Scan for the cell matching the given text and deliver its (x, y) coordinate at center. 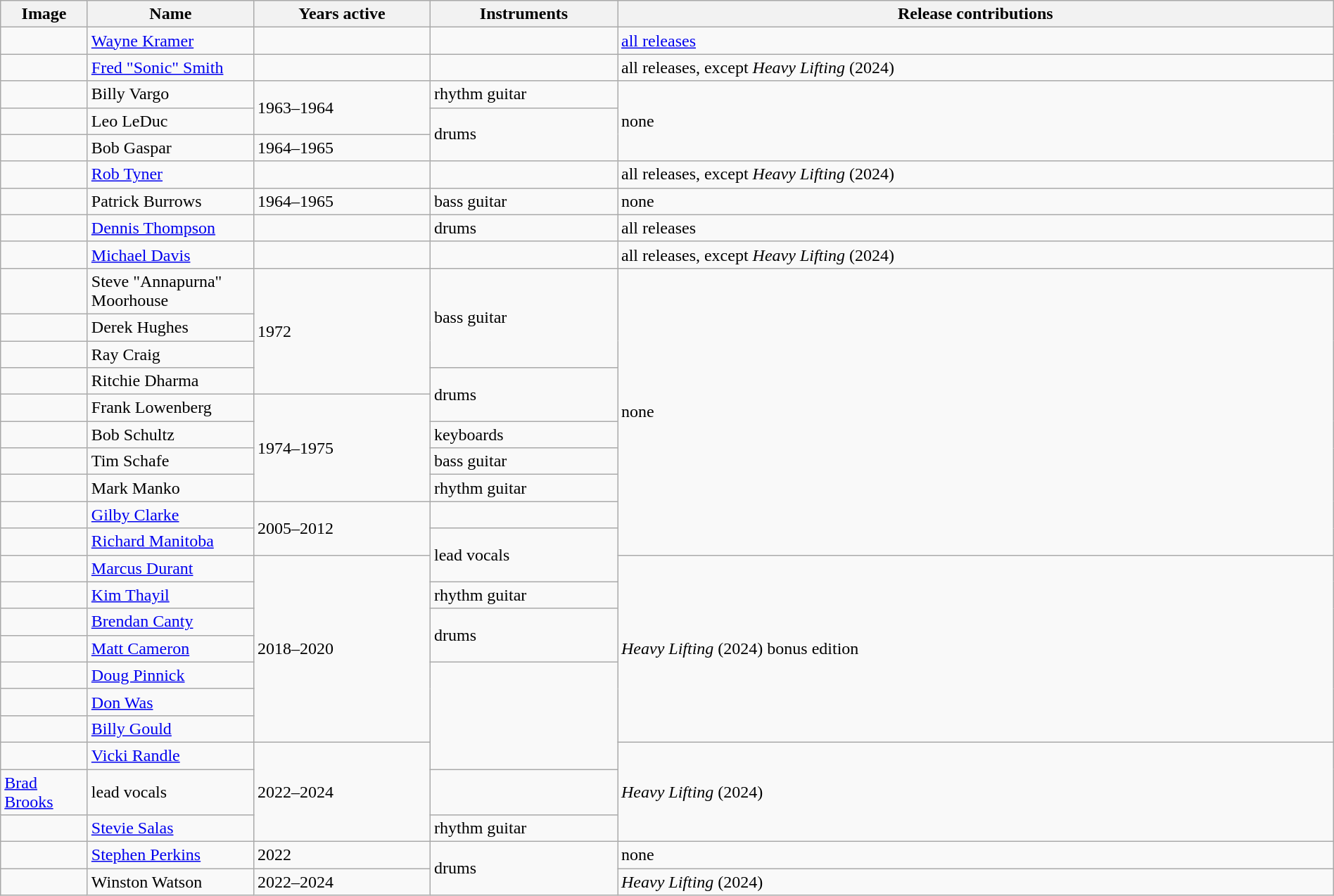
Bob Gaspar (170, 148)
Ray Craig (170, 354)
keyboards (523, 435)
Vicki Randle (170, 755)
Years active (342, 14)
Steve "Annapurna" Moorhouse (170, 291)
Dennis Thompson (170, 228)
Kim Thayil (170, 595)
Leo LeDuc (170, 121)
Bob Schultz (170, 435)
Patrick Burrows (170, 201)
Instruments (523, 14)
Image (44, 14)
Brad Brooks (44, 792)
Wayne Kramer (170, 41)
2018–2020 (342, 648)
Matt Cameron (170, 648)
Heavy Lifting (2024) bonus edition (976, 648)
Frank Lowenberg (170, 408)
Michael Davis (170, 255)
Tim Schafe (170, 461)
Name (170, 14)
Doug Pinnick (170, 675)
Release contributions (976, 14)
Richard Manitoba (170, 542)
1974–1975 (342, 448)
2005–2012 (342, 528)
Marcus Durant (170, 568)
2022 (342, 855)
Derek Hughes (170, 327)
Rob Tyner (170, 174)
Fred "Sonic" Smith (170, 68)
Gilby Clarke (170, 515)
Stephen Perkins (170, 855)
Stevie Salas (170, 828)
Winston Watson (170, 882)
1972 (342, 331)
Billy Vargo (170, 94)
Billy Gould (170, 729)
Brendan Canty (170, 622)
Mark Manko (170, 488)
Ritchie Dharma (170, 381)
1963–1964 (342, 108)
Don Was (170, 702)
